Detect which cell encompasses the target text, then output its [X, Y] center coordinate. 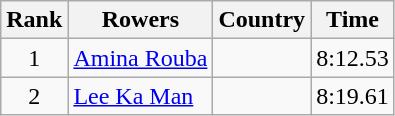
Country [262, 20]
Time [353, 20]
8:19.61 [353, 96]
8:12.53 [353, 58]
Rank [34, 20]
1 [34, 58]
Amina Rouba [140, 58]
Rowers [140, 20]
Lee Ka Man [140, 96]
2 [34, 96]
